Extract the (X, Y) coordinate from the center of the cell holding the provided text.  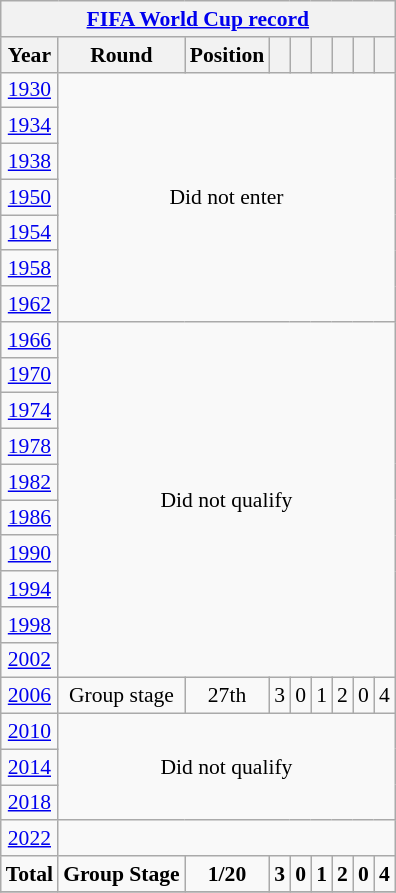
1998 (30, 625)
1962 (30, 304)
1966 (30, 340)
2018 (30, 803)
1958 (30, 269)
2022 (30, 839)
1938 (30, 162)
Did not enter (226, 196)
1934 (30, 126)
1930 (30, 90)
Group stage (122, 696)
1990 (30, 554)
1986 (30, 518)
Total (30, 874)
Position (227, 55)
27th (227, 696)
Year (30, 55)
1950 (30, 197)
Round (122, 55)
1994 (30, 589)
2014 (30, 767)
2010 (30, 732)
1978 (30, 447)
1982 (30, 482)
1954 (30, 233)
2006 (30, 696)
FIFA World Cup record (198, 19)
1/20 (227, 874)
1970 (30, 375)
Group Stage (122, 874)
2002 (30, 660)
1974 (30, 411)
